Identify which cell holds the provided text, then report its (X, Y) central coordinate. 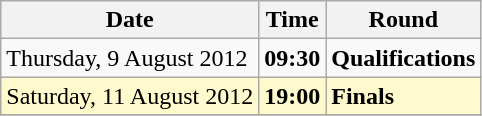
09:30 (292, 58)
Saturday, 11 August 2012 (130, 96)
Thursday, 9 August 2012 (130, 58)
Qualifications (404, 58)
Round (404, 20)
Time (292, 20)
Date (130, 20)
Finals (404, 96)
19:00 (292, 96)
